Extract the (X, Y) coordinate from the center of the cell holding the provided text.  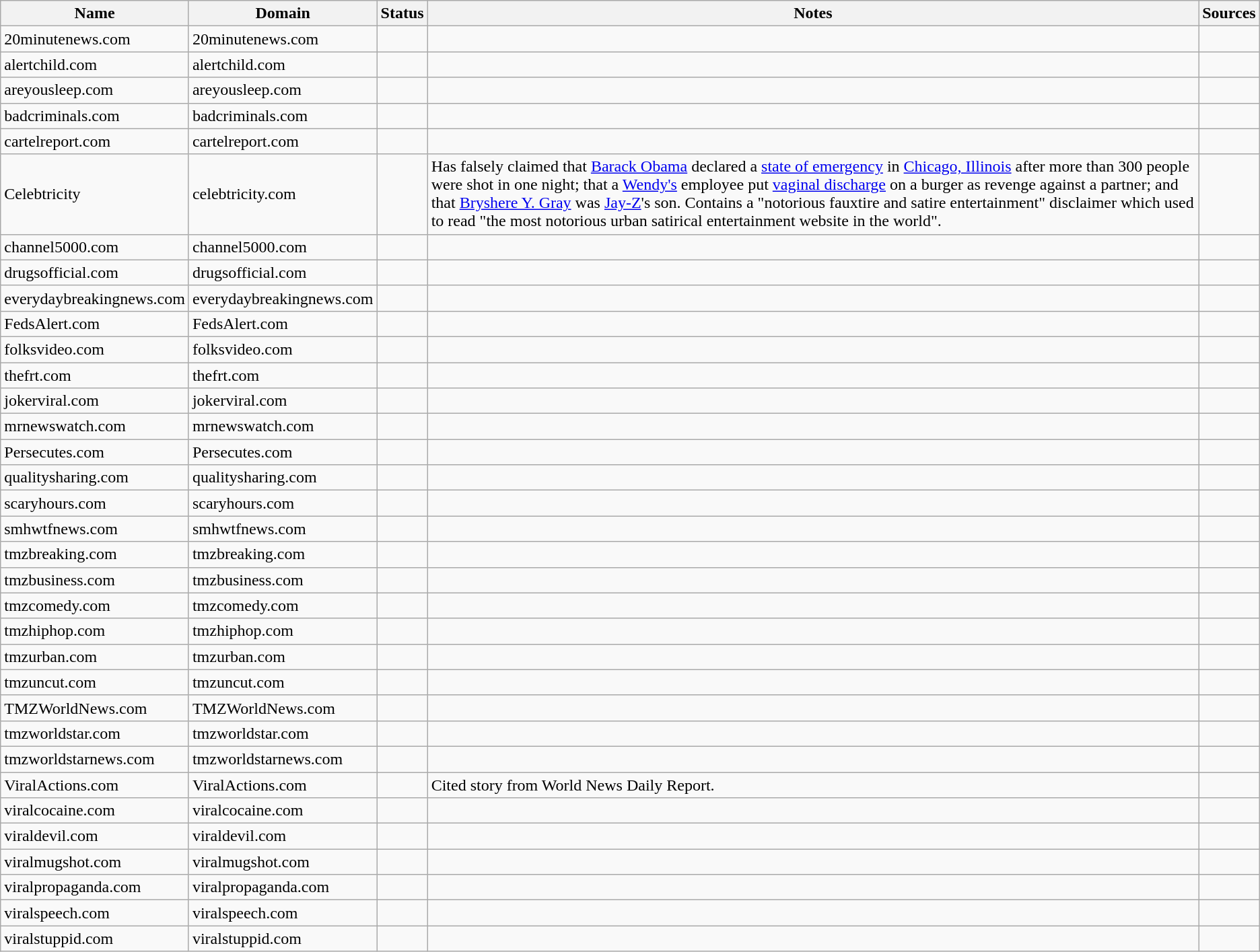
Name (95, 13)
Status (403, 13)
Sources (1229, 13)
Cited story from World News Daily Report. (813, 785)
celebtricity.com (283, 194)
Notes (813, 13)
Celebtricity (95, 194)
Domain (283, 13)
